Determine the (X, Y) coordinate at the center of the cell enclosing the given text.  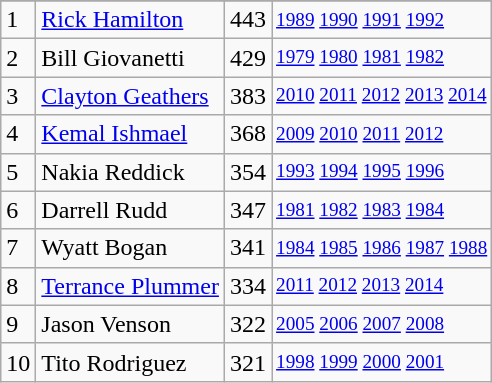
Tito Rodriguez (130, 362)
Terrance Plummer (130, 286)
Kemal Ishmael (130, 134)
Rick Hamilton (130, 20)
2009 2010 2011 2012 (382, 134)
383 (248, 96)
347 (248, 210)
1979 1980 1981 1982 (382, 58)
Nakia Reddick (130, 172)
6 (18, 210)
1981 1982 1983 1984 (382, 210)
1 (18, 20)
2011 2012 2013 2014 (382, 286)
341 (248, 248)
443 (248, 20)
Jason Venson (130, 324)
429 (248, 58)
354 (248, 172)
1998 1999 2000 2001 (382, 362)
334 (248, 286)
Bill Giovanetti (130, 58)
368 (248, 134)
5 (18, 172)
1993 1994 1995 1996 (382, 172)
Darrell Rudd (130, 210)
1989 1990 1991 1992 (382, 20)
10 (18, 362)
Wyatt Bogan (130, 248)
3 (18, 96)
Clayton Geathers (130, 96)
321 (248, 362)
2 (18, 58)
2010 2011 2012 2013 2014 (382, 96)
8 (18, 286)
7 (18, 248)
2005 2006 2007 2008 (382, 324)
1984 1985 1986 1987 1988 (382, 248)
4 (18, 134)
9 (18, 324)
322 (248, 324)
